Return the (x, y) coordinate for the center point of the cell that contains the specified text.  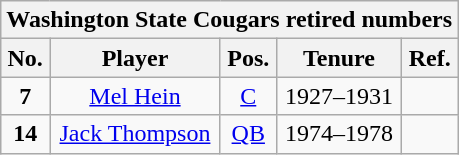
Mel Hein (136, 96)
Pos. (248, 58)
14 (26, 134)
No. (26, 58)
QB (248, 134)
Jack Thompson (136, 134)
7 (26, 96)
Ref. (430, 58)
C (248, 96)
Tenure (338, 58)
Washington State Cougars retired numbers (230, 20)
Player (136, 58)
1974–1978 (338, 134)
1927–1931 (338, 96)
